Detect which cell encompasses the target text, then output its (x, y) center coordinate. 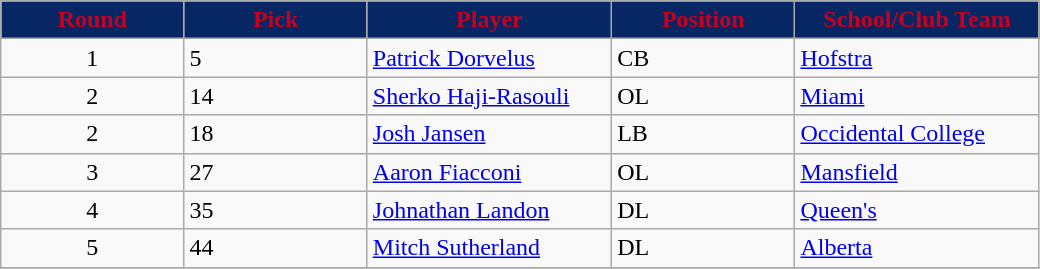
35 (276, 210)
Player (489, 20)
14 (276, 96)
CB (704, 58)
School/Club Team (917, 20)
Mitch Sutherland (489, 248)
Occidental College (917, 134)
Alberta (917, 248)
27 (276, 172)
LB (704, 134)
Mansfield (917, 172)
Josh Jansen (489, 134)
Johnathan Landon (489, 210)
Miami (917, 96)
Sherko Haji-Rasouli (489, 96)
Round (92, 20)
3 (92, 172)
44 (276, 248)
1 (92, 58)
Patrick Dorvelus (489, 58)
Queen's (917, 210)
Pick (276, 20)
Position (704, 20)
Hofstra (917, 58)
Aaron Fiacconi (489, 172)
4 (92, 210)
18 (276, 134)
